From the cell containing the given text, extract its center point as [x, y] coordinate. 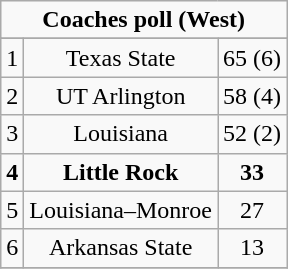
52 (2) [252, 134]
13 [252, 248]
Louisiana–Monroe [121, 210]
Texas State [121, 58]
Arkansas State [121, 248]
1 [12, 58]
2 [12, 96]
Louisiana [121, 134]
58 (4) [252, 96]
UT Arlington [121, 96]
27 [252, 210]
4 [12, 172]
Little Rock [121, 172]
65 (6) [252, 58]
33 [252, 172]
Coaches poll (West) [144, 20]
3 [12, 134]
5 [12, 210]
6 [12, 248]
